Find where the given text appears and provide that cell's center as (X, Y) coordinate. 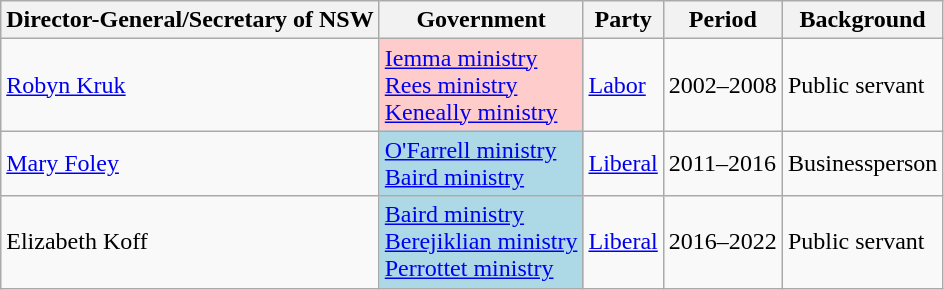
Labor (623, 85)
Robyn Kruk (190, 85)
2016–2022 (722, 242)
Government (481, 20)
Businessperson (862, 164)
Mary Foley (190, 164)
Period (722, 20)
Background (862, 20)
2002–2008 (722, 85)
O'Farrell ministryBaird ministry (481, 164)
Elizabeth Koff (190, 242)
Party (623, 20)
2011–2016 (722, 164)
Baird ministryBerejiklian ministry Perrottet ministry (481, 242)
Iemma ministryRees ministryKeneally ministry (481, 85)
Director-General/Secretary of NSW (190, 20)
